From the cell containing the given text, extract its center point as (X, Y) coordinate. 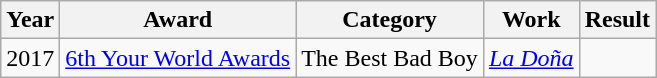
Work (531, 20)
6th Your World Awards (178, 58)
Year (30, 20)
Result (617, 20)
The Best Bad Boy (390, 58)
Category (390, 20)
La Doña (531, 58)
2017 (30, 58)
Award (178, 20)
